Identify which cell holds the provided text, then report its (X, Y) central coordinate. 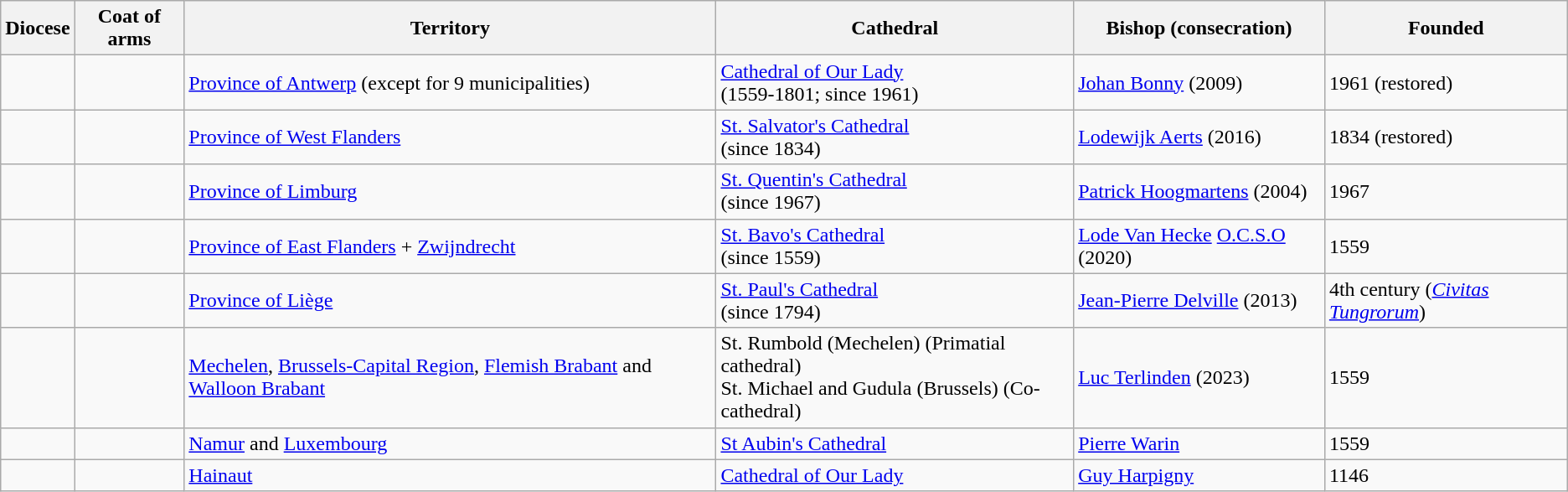
Cathedral of Our Lady (895, 475)
Cathedral of Our Lady(1559-1801; since 1961) (895, 82)
Diocese (38, 28)
St. Paul's Cathedral(since 1794) (895, 300)
Mechelen, Brussels-Capital Region, Flemish Brabant and Walloon Brabant (451, 377)
Province of Antwerp (except for 9 municipalities) (451, 82)
1146 (1446, 475)
1834 (restored) (1446, 137)
Province of Limburg (451, 191)
Pierre Warin (1199, 443)
Jean-Pierre Delville (2013) (1199, 300)
4th century (Civitas Tungrorum) (1446, 300)
St Aubin's Cathedral (895, 443)
Namur and Luxembourg (451, 443)
St. Bavo's Cathedral(since 1559) (895, 246)
Cathedral (895, 28)
Coat of arms (129, 28)
St. Quentin's Cathedral(since 1967) (895, 191)
Bishop (consecration) (1199, 28)
Johan Bonny (2009) (1199, 82)
Lode Van Hecke O.C.S.O (2020) (1199, 246)
Territory (451, 28)
Province of East Flanders + Zwijndrecht (451, 246)
Founded (1446, 28)
Hainaut (451, 475)
St. Salvator's Cathedral(since 1834) (895, 137)
1967 (1446, 191)
Lodewijk Aerts (2016) (1199, 137)
Province of Liège (451, 300)
Patrick Hoogmartens (2004) (1199, 191)
Province of West Flanders (451, 137)
Luc Terlinden (2023) (1199, 377)
1961 (restored) (1446, 82)
St. Rumbold (Mechelen) (Primatial cathedral)St. Michael and Gudula (Brussels) (Co-cathedral) (895, 377)
Guy Harpigny (1199, 475)
